Determine the [X, Y] coordinate at the center of the cell enclosing the given text.  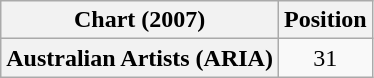
Australian Artists (ARIA) [140, 58]
31 [325, 58]
Position [325, 20]
Chart (2007) [140, 20]
